For the text-containing cell, return its midpoint in [X, Y] coordinate format. 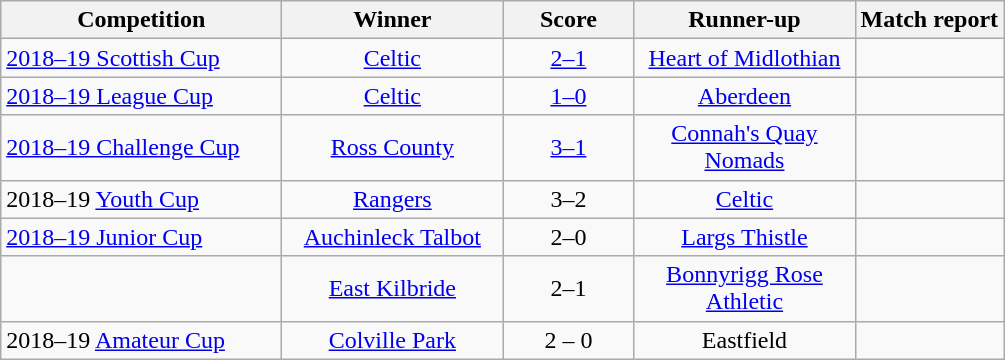
3–2 [568, 199]
Winner [392, 20]
2018–19 League Cup [142, 96]
2018–19 Youth Cup [142, 199]
Bonnyrigg Rose Athletic [744, 288]
East Kilbride [392, 288]
Aberdeen [744, 96]
Score [568, 20]
Competition [142, 20]
Rangers [392, 199]
Eastfield [744, 340]
2–0 [568, 237]
Connah's Quay Nomads [744, 148]
Largs Thistle [744, 237]
3–1 [568, 148]
Colville Park [392, 340]
Auchinleck Talbot [392, 237]
Ross County [392, 148]
2 – 0 [568, 340]
Heart of Midlothian [744, 58]
2018–19 Junior Cup [142, 237]
Match report [930, 20]
1–0 [568, 96]
2018–19 Scottish Cup [142, 58]
Runner-up [744, 20]
2018–19 Amateur Cup [142, 340]
2018–19 Challenge Cup [142, 148]
